Pinpoint the cell where the given text exists, returning its (x, y) midpoint coordinate. 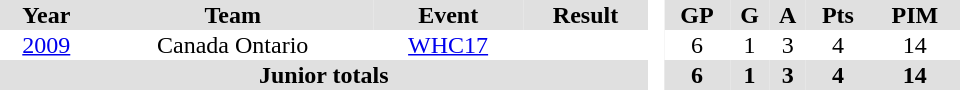
Year (46, 15)
Event (448, 15)
GP (697, 15)
A (788, 15)
2009 (46, 45)
Canada Ontario (233, 45)
Team (233, 15)
WHC17 (448, 45)
G (750, 15)
PIM (915, 15)
Result (585, 15)
Junior totals (324, 75)
Pts (838, 15)
